Provide the [x, y] coordinate of the cell's center where the given text is located.  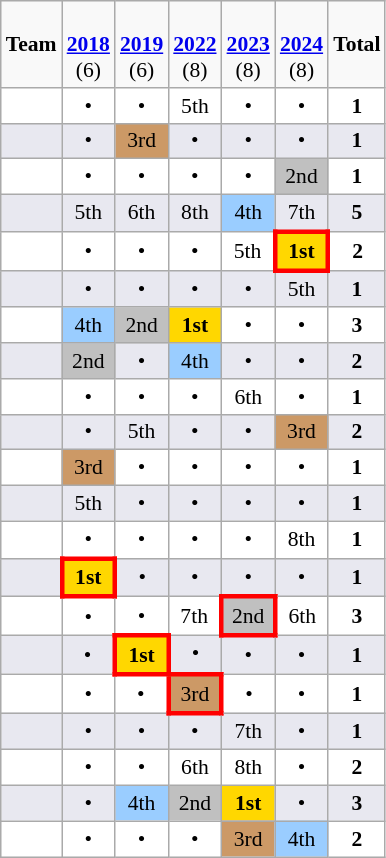
Total [356, 44]
5 [356, 214]
2019(6) [142, 44]
2024(8) [302, 44]
Team [32, 44]
2018(6) [88, 44]
2022(8) [194, 44]
2023(8) [248, 44]
